Capture the cell that displays the provided text and extract its [x, y] central coordinate. 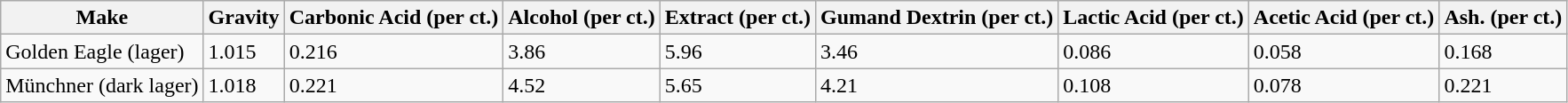
Make [102, 18]
Extract (per ct.) [737, 18]
4.21 [936, 85]
Ash. (per ct.) [1503, 18]
Alcohol (per ct.) [582, 18]
Münchner (dark lager) [102, 85]
Gravity [243, 18]
0.168 [1503, 51]
Lactic Acid (per ct.) [1154, 18]
5.65 [737, 85]
0.108 [1154, 85]
1.018 [243, 85]
Acetic Acid (per ct.) [1344, 18]
Golden Eagle (lager) [102, 51]
4.52 [582, 85]
1.015 [243, 51]
3.46 [936, 51]
3.86 [582, 51]
0.216 [394, 51]
0.086 [1154, 51]
5.96 [737, 51]
0.078 [1344, 85]
Carbonic Acid (per ct.) [394, 18]
Gumand Dextrin (per ct.) [936, 18]
0.058 [1344, 51]
